Extract the [x, y] coordinate from the center of the cell holding the provided text.  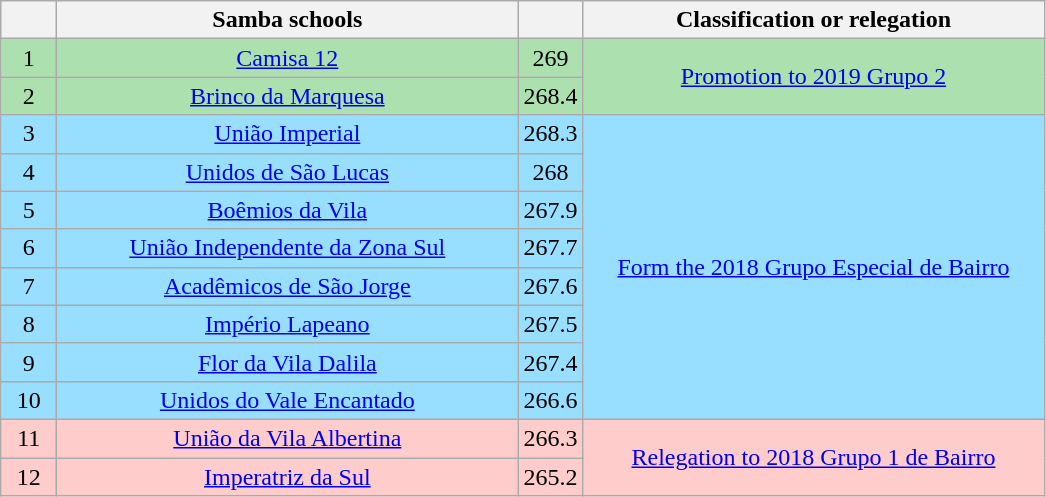
3 [29, 134]
Acadêmicos de São Jorge [288, 286]
4 [29, 172]
11 [29, 438]
Unidos do Vale Encantado [288, 400]
266.3 [550, 438]
Imperatriz da Sul [288, 477]
Império Lapeano [288, 324]
10 [29, 400]
12 [29, 477]
9 [29, 362]
Unidos de São Lucas [288, 172]
2 [29, 96]
1 [29, 58]
União Independente da Zona Sul [288, 248]
Classification or relegation [814, 20]
267.7 [550, 248]
8 [29, 324]
267.6 [550, 286]
Camisa 12 [288, 58]
Samba schools [288, 20]
266.6 [550, 400]
265.2 [550, 477]
Form the 2018 Grupo Especial de Bairro [814, 267]
Promotion to 2019 Grupo 2 [814, 77]
268 [550, 172]
7 [29, 286]
6 [29, 248]
Relegation to 2018 Grupo 1 de Bairro [814, 457]
Brinco da Marquesa [288, 96]
269 [550, 58]
268.4 [550, 96]
União da Vila Albertina [288, 438]
União Imperial [288, 134]
Flor da Vila Dalila [288, 362]
5 [29, 210]
267.4 [550, 362]
267.9 [550, 210]
Boêmios da Vila [288, 210]
268.3 [550, 134]
267.5 [550, 324]
